Provide the (x, y) coordinate of the cell's center where the given text is located.  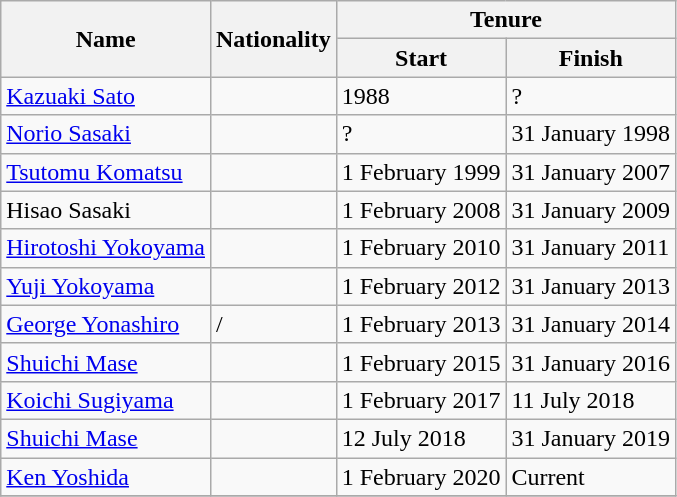
1 February 2015 (421, 362)
George Yonashiro (106, 324)
Tsutomu Komatsu (106, 172)
31 January 2019 (591, 438)
1988 (421, 96)
11 July 2018 (591, 400)
Norio Sasaki (106, 134)
/ (273, 324)
12 July 2018 (421, 438)
1 February 2020 (421, 477)
Hisao Sasaki (106, 210)
31 January 2013 (591, 286)
Kazuaki Sato (106, 96)
1 February 2017 (421, 400)
1 February 2010 (421, 248)
31 January 2009 (591, 210)
31 January 2011 (591, 248)
Name (106, 39)
Current (591, 477)
Yuji Yokoyama (106, 286)
31 January 2016 (591, 362)
Start (421, 58)
31 January 2014 (591, 324)
Hirotoshi Yokoyama (106, 248)
1 February 1999 (421, 172)
Nationality (273, 39)
Tenure (506, 20)
31 January 1998 (591, 134)
1 February 2008 (421, 210)
Koichi Sugiyama (106, 400)
31 January 2007 (591, 172)
1 February 2013 (421, 324)
Ken Yoshida (106, 477)
1 February 2012 (421, 286)
Finish (591, 58)
